Find where the given text appears and provide that cell's center as [x, y] coordinate. 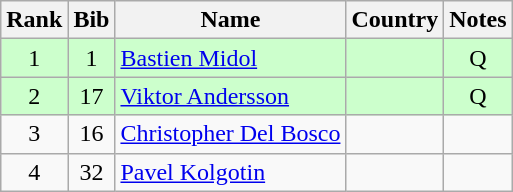
16 [92, 134]
Pavel Kolgotin [230, 172]
4 [34, 172]
32 [92, 172]
Bib [92, 20]
Country [395, 20]
2 [34, 96]
17 [92, 96]
Christopher Del Bosco [230, 134]
Name [230, 20]
Viktor Andersson [230, 96]
Rank [34, 20]
3 [34, 134]
Notes [478, 20]
Bastien Midol [230, 58]
